Find where the given text appears and provide that cell's center as (x, y) coordinate. 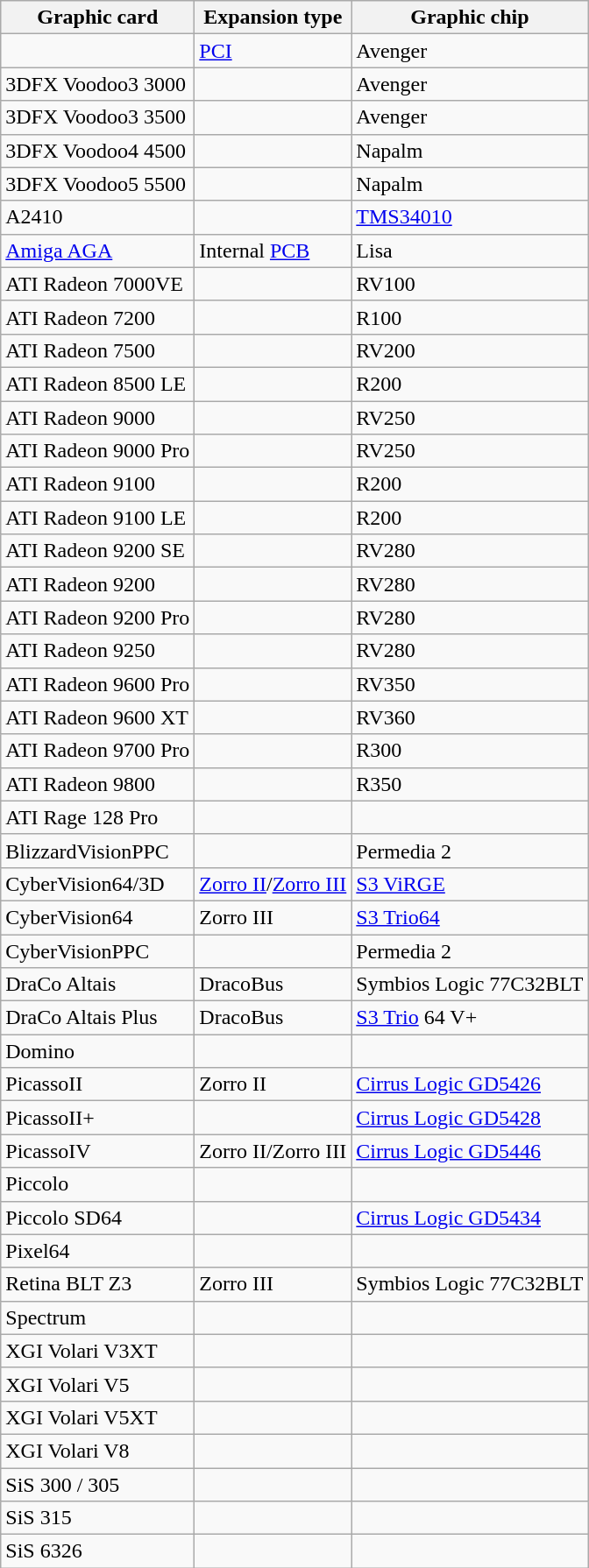
ATI Radeon 9700 Pro (98, 751)
Graphic card (98, 18)
XGI Volari V8 (98, 1451)
ATI Radeon 9100 LE (98, 518)
PicassoII (98, 1084)
Amiga AGA (98, 251)
3DFX Voodoo3 3500 (98, 117)
ATI Radeon 9800 (98, 784)
ATI Radeon 9250 (98, 651)
RV200 (470, 350)
Cirrus Logic GD5426 (470, 1084)
ATI Radeon 9000 (98, 418)
R300 (470, 751)
RV360 (470, 717)
A2410 (98, 217)
Pixel64 (98, 1251)
Cirrus Logic GD5428 (470, 1118)
Graphic chip (470, 18)
XGI Volari V5XT (98, 1417)
ATI Radeon 9200 SE (98, 551)
SiS 315 (98, 1518)
PCI (273, 51)
ATI Radeon 8500 LE (98, 384)
SiS 300 / 305 (98, 1485)
CyberVision64/3D (98, 884)
ATI Radeon 9000 Pro (98, 451)
CyberVision64 (98, 917)
ATI Radeon 9100 (98, 484)
ATI Radeon 9600 XT (98, 717)
ATI Radeon 7200 (98, 317)
R350 (470, 784)
Expansion type (273, 18)
ATI Radeon 9200 (98, 584)
PicassoII+ (98, 1118)
Zorro II (273, 1084)
ATI Radeon 7500 (98, 350)
3DFX Voodoo5 5500 (98, 184)
3DFX Voodoo4 4500 (98, 151)
3DFX Voodoo3 3000 (98, 84)
XGI Volari V5 (98, 1384)
ATI Rage 128 Pro (98, 817)
Domino (98, 1051)
XGI Volari V3XT (98, 1351)
Retina BLT Z3 (98, 1284)
Cirrus Logic GD5446 (470, 1151)
Spectrum (98, 1317)
Piccolo SD64 (98, 1218)
DraCo Altais Plus (98, 1018)
BlizzardVisionPPC (98, 851)
ATI Radeon 9200 Pro (98, 618)
RV350 (470, 684)
PicassoIV (98, 1151)
S3 Trio64 (470, 917)
ATI Radeon 9600 Pro (98, 684)
Cirrus Logic GD5434 (470, 1218)
DraCo Altais (98, 985)
R100 (470, 317)
SiS 6326 (98, 1551)
CyberVisionPPC (98, 950)
Lisa (470, 251)
RV100 (470, 284)
TMS34010 (470, 217)
ATI Radeon 7000VE (98, 284)
Internal PCB (273, 251)
Piccolo (98, 1184)
S3 Trio 64 V+ (470, 1018)
S3 ViRGE (470, 884)
